Find where the given text appears and provide that cell's center as [x, y] coordinate. 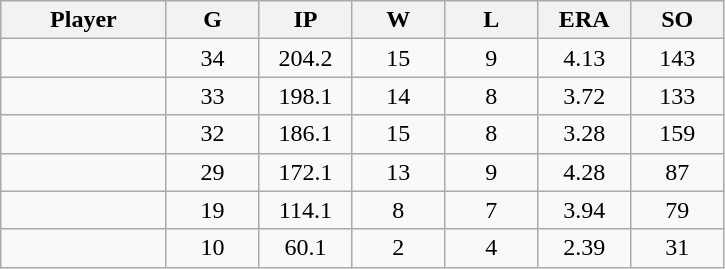
Player [84, 20]
IP [306, 20]
172.1 [306, 172]
33 [212, 96]
4 [492, 248]
G [212, 20]
143 [678, 58]
3.94 [584, 210]
7 [492, 210]
204.2 [306, 58]
SO [678, 20]
3.28 [584, 134]
34 [212, 58]
79 [678, 210]
29 [212, 172]
87 [678, 172]
31 [678, 248]
3.72 [584, 96]
114.1 [306, 210]
13 [398, 172]
2.39 [584, 248]
133 [678, 96]
19 [212, 210]
10 [212, 248]
4.28 [584, 172]
L [492, 20]
32 [212, 134]
186.1 [306, 134]
ERA [584, 20]
2 [398, 248]
14 [398, 96]
4.13 [584, 58]
159 [678, 134]
198.1 [306, 96]
W [398, 20]
60.1 [306, 248]
